Identify which cell holds the provided text, then report its [X, Y] central coordinate. 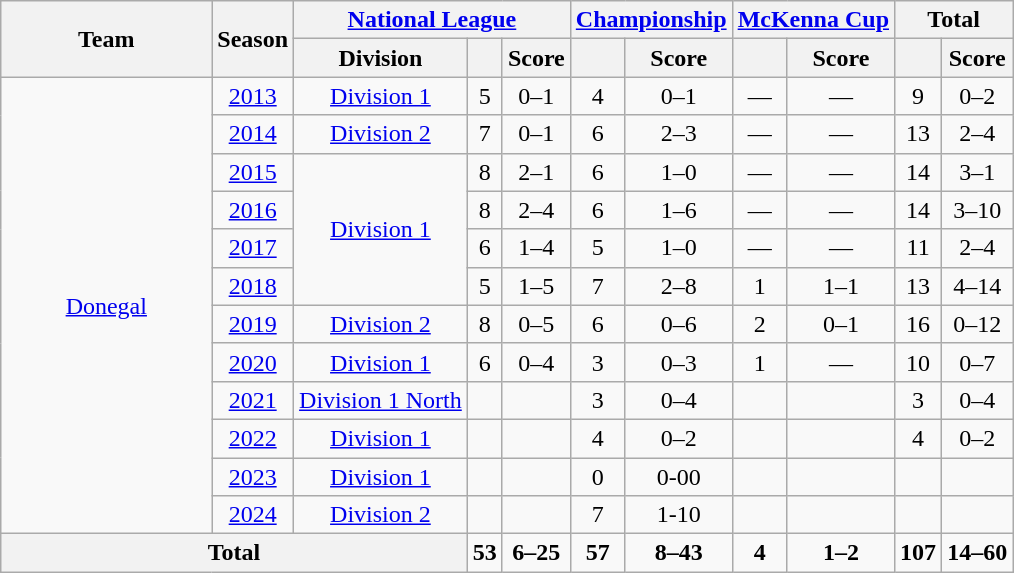
2024 [253, 515]
Team [106, 39]
2017 [253, 248]
0–6 [678, 324]
107 [918, 553]
0–12 [978, 324]
McKenna Cup [813, 20]
National League [432, 20]
9 [918, 96]
53 [484, 553]
57 [598, 553]
2–3 [678, 134]
0–5 [536, 324]
Division [381, 58]
11 [918, 248]
Season [253, 39]
3–10 [978, 210]
16 [918, 324]
2014 [253, 134]
Championship [651, 20]
2021 [253, 400]
2–8 [678, 286]
4–14 [978, 286]
6–25 [536, 553]
2020 [253, 362]
2–1 [536, 172]
0–3 [678, 362]
10 [918, 362]
2023 [253, 477]
2022 [253, 438]
2015 [253, 172]
1–2 [840, 553]
1–6 [678, 210]
8–43 [678, 553]
Donegal [106, 306]
14–60 [978, 553]
2018 [253, 286]
0-00 [678, 477]
2 [760, 324]
0–7 [978, 362]
1-10 [678, 515]
2016 [253, 210]
1–4 [536, 248]
1–5 [536, 286]
2013 [253, 96]
3–1 [978, 172]
0 [598, 477]
2019 [253, 324]
Division 1 North [381, 400]
1–1 [840, 286]
